Locate the cell with the specified text and output its (X, Y) center coordinate. 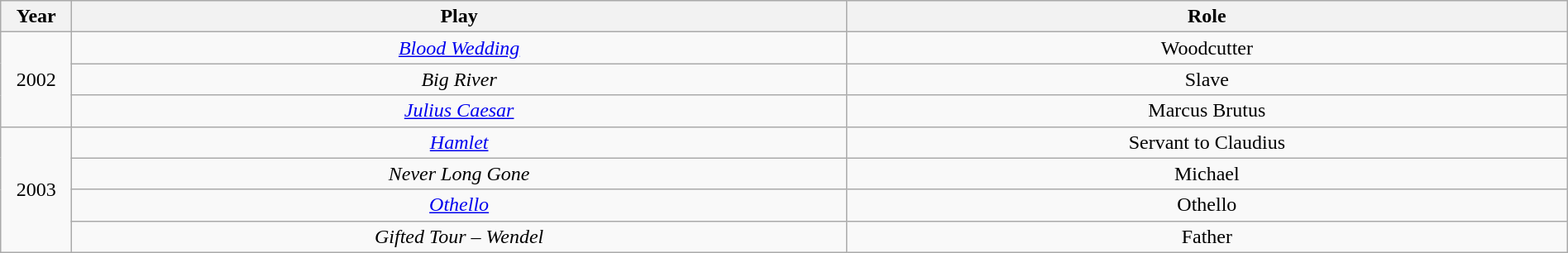
Blood Wedding (460, 48)
Father (1207, 236)
Never Long Gone (460, 174)
Slave (1207, 79)
Woodcutter (1207, 48)
Gifted Tour – Wendel (460, 236)
Play (460, 17)
2002 (36, 79)
Julius Caesar (460, 111)
Role (1207, 17)
2003 (36, 189)
Hamlet (460, 142)
Servant to Claudius (1207, 142)
Marcus Brutus (1207, 111)
Year (36, 17)
Big River (460, 79)
Michael (1207, 174)
